Return the (X, Y) coordinate for the center point of the cell that contains the specified text.  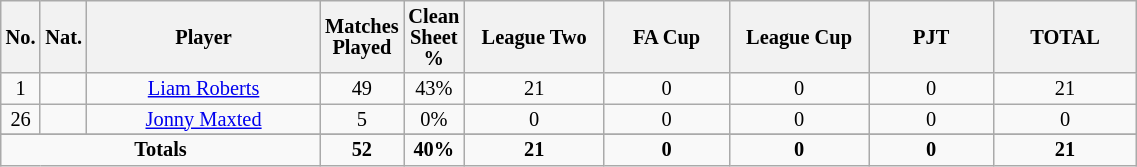
Player (204, 36)
49 (362, 88)
League Two (534, 36)
43% (434, 88)
Clean Sheet % (434, 36)
Liam Roberts (204, 88)
Jonny Maxted (204, 120)
5 (362, 120)
0% (434, 120)
TOTAL (1065, 36)
No. (21, 36)
40% (434, 150)
52 (362, 150)
Totals (160, 150)
Nat. (63, 36)
League Cup (799, 36)
26 (21, 120)
1 (21, 88)
PJT (931, 36)
Matches Played (362, 36)
FA Cup (666, 36)
